Pinpoint the cell where the given text exists, returning its [X, Y] midpoint coordinate. 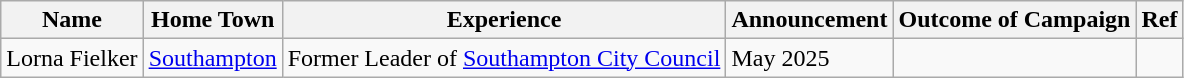
May 2025 [810, 58]
Experience [504, 20]
Announcement [810, 20]
Former Leader of Southampton City Council [504, 58]
Ref [1160, 20]
Lorna Fielker [72, 58]
Name [72, 20]
Outcome of Campaign [1014, 20]
Southampton [212, 58]
Home Town [212, 20]
